Return (X, Y) of the center of cell containing provided text 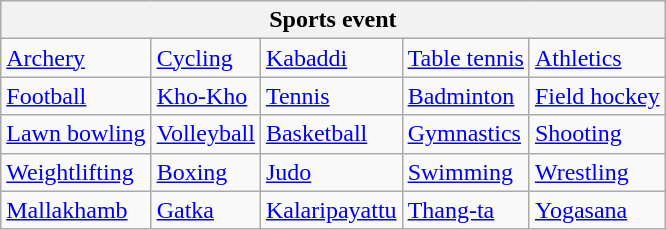
Swimming (466, 172)
Badminton (466, 96)
Judo (331, 172)
Mallakhamb (76, 210)
Shooting (597, 134)
Lawn bowling (76, 134)
Sports event (333, 20)
Boxing (206, 172)
Kalaripayattu (331, 210)
Tennis (331, 96)
Volleyball (206, 134)
Yogasana (597, 210)
Cycling (206, 58)
Weightlifting (76, 172)
Archery (76, 58)
Field hockey (597, 96)
Gatka (206, 210)
Kabaddi (331, 58)
Kho-Kho (206, 96)
Football (76, 96)
Wrestling (597, 172)
Athletics (597, 58)
Gymnastics (466, 134)
Basketball (331, 134)
Thang-ta (466, 210)
Table tennis (466, 58)
